Scan for the cell matching the given text and deliver its [x, y] coordinate at center. 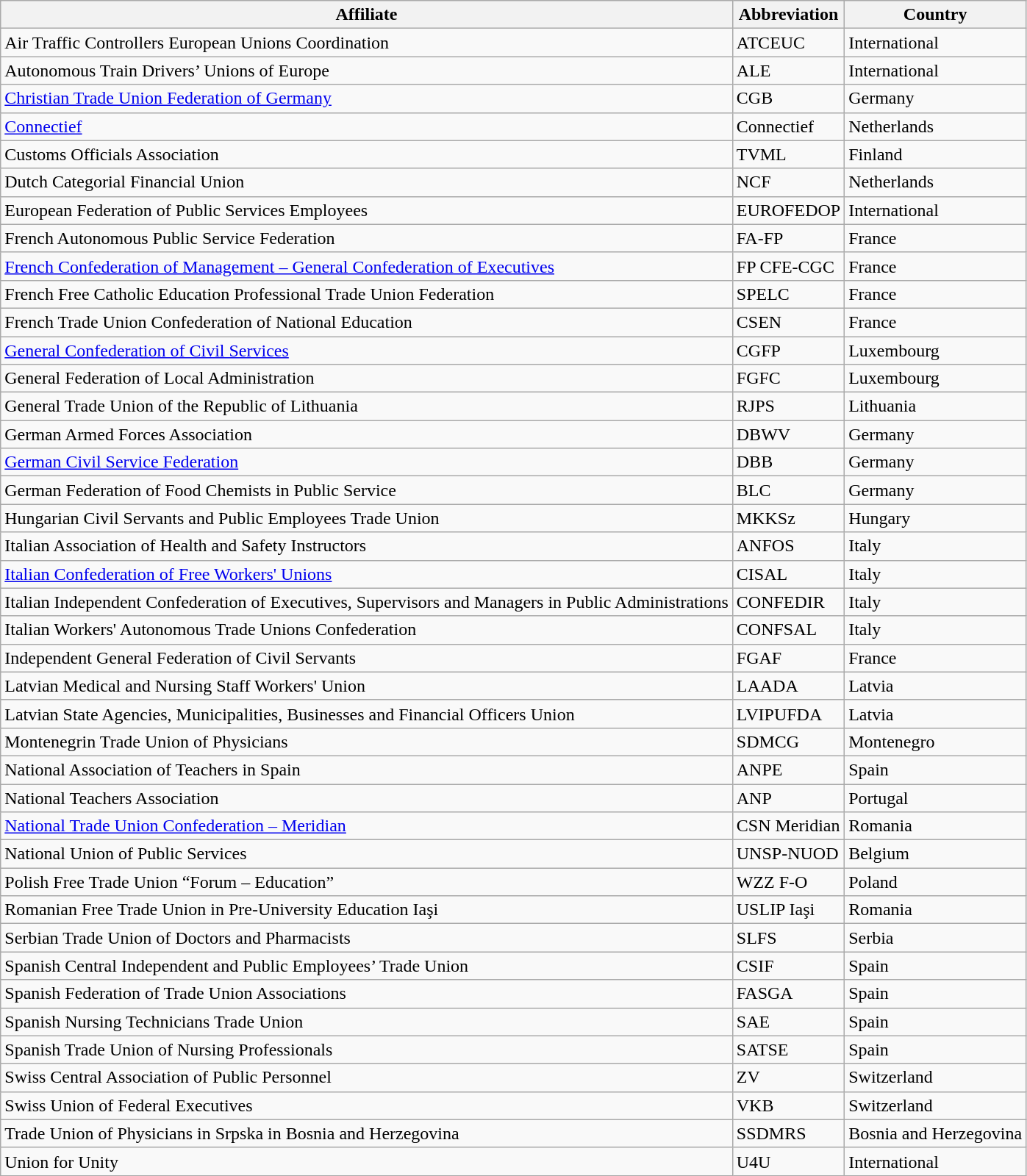
SDMCG [788, 742]
MKKSz [788, 518]
Italian Confederation of Free Workers' Unions [367, 574]
RJPS [788, 406]
Swiss Union of Federal Executives [367, 1105]
Polish Free Trade Union “Forum – Education” [367, 882]
German Armed Forces Association [367, 434]
CONFEDIR [788, 602]
Montenegro [935, 742]
Serbian Trade Union of Doctors and Pharmacists [367, 938]
FA-FP [788, 238]
National Union of Public Services [367, 854]
TVML [788, 154]
CGB [788, 98]
CGFP [788, 351]
Serbia [935, 938]
ANFOS [788, 546]
USLIP Iaşi [788, 910]
Swiss Central Association of Public Personnel [367, 1078]
FASGA [788, 994]
ATCEUC [788, 43]
Trade Union of Physicians in Srpska in Bosnia and Herzegovina [367, 1133]
General Confederation of Civil Services [367, 351]
National Teachers Association [367, 797]
SPELC [788, 294]
French Autonomous Public Service Federation [367, 238]
European Federation of Public Services Employees [367, 210]
DBB [788, 462]
SSDMRS [788, 1133]
EUROFEDOP [788, 210]
VKB [788, 1105]
National Association of Teachers in Spain [367, 770]
CSN Meridian [788, 826]
ANPE [788, 770]
SAE [788, 1022]
SATSE [788, 1050]
Italian Independent Confederation of Executives, Supervisors and Managers in Public Administrations [367, 602]
U4U [788, 1161]
WZZ F-O [788, 882]
CISAL [788, 574]
French Trade Union Confederation of National Education [367, 322]
CONFSAL [788, 630]
Independent General Federation of Civil Servants [367, 658]
General Trade Union of the Republic of Lithuania [367, 406]
National Trade Union Confederation – Meridian [367, 826]
ALE [788, 71]
FGAF [788, 658]
Customs Officials Association [367, 154]
FP CFE-CGC [788, 266]
Finland [935, 154]
Italian Workers' Autonomous Trade Unions Confederation [367, 630]
General Federation of Local Administration [367, 379]
Spanish Central Independent and Public Employees’ Trade Union [367, 966]
CSEN [788, 322]
German Federation of Food Chemists in Public Service [367, 490]
Dutch Categorial Financial Union [367, 182]
Christian Trade Union Federation of Germany [367, 98]
Hungarian Civil Servants and Public Employees Trade Union [367, 518]
DBWV [788, 434]
Lithuania [935, 406]
ANP [788, 797]
Italian Association of Health and Safety Instructors [367, 546]
Bosnia and Herzegovina [935, 1133]
Hungary [935, 518]
Montenegrin Trade Union of Physicians [367, 742]
Union for Unity [367, 1161]
Abbreviation [788, 15]
LAADA [788, 686]
CSIF [788, 966]
German Civil Service Federation [367, 462]
Affiliate [367, 15]
Autonomous Train Drivers’ Unions of Europe [367, 71]
Latvian State Agencies, Municipalities, Businesses and Financial Officers Union [367, 714]
BLC [788, 490]
French Confederation of Management – General Confederation of Executives [367, 266]
Poland [935, 882]
NCF [788, 182]
Romanian Free Trade Union in Pre-University Education Iaşi [367, 910]
Spanish Federation of Trade Union Associations [367, 994]
LVIPUFDA [788, 714]
Country [935, 15]
SLFS [788, 938]
Portugal [935, 797]
Spanish Nursing Technicians Trade Union [367, 1022]
Latvian Medical and Nursing Staff Workers' Union [367, 686]
Belgium [935, 854]
UNSP-NUOD [788, 854]
Air Traffic Controllers European Unions Coordination [367, 43]
FGFC [788, 379]
Spanish Trade Union of Nursing Professionals [367, 1050]
French Free Catholic Education Professional Trade Union Federation [367, 294]
ZV [788, 1078]
